Locate the cell with the specified text and output its (X, Y) center coordinate. 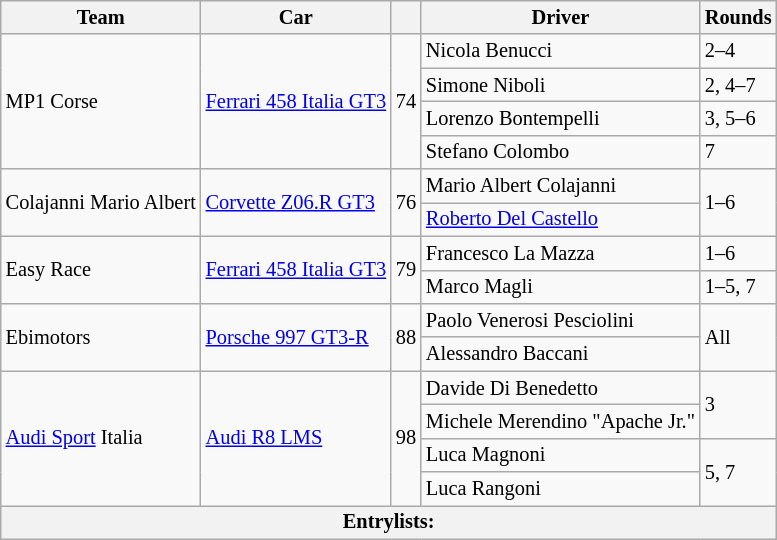
5, 7 (738, 472)
3, 5–6 (738, 118)
79 (406, 270)
3 (738, 404)
Lorenzo Bontempelli (560, 118)
98 (406, 438)
88 (406, 336)
Michele Merendino "Apache Jr." (560, 421)
Driver (560, 17)
MP1 Corse (101, 102)
Corvette Z06.R GT3 (296, 202)
Luca Rangoni (560, 489)
74 (406, 102)
2, 4–7 (738, 85)
76 (406, 202)
Easy Race (101, 270)
Simone Niboli (560, 85)
Alessandro Baccani (560, 354)
Audi Sport Italia (101, 438)
1–5, 7 (738, 287)
All (738, 336)
Stefano Colombo (560, 152)
Porsche 997 GT3-R (296, 336)
Colajanni Mario Albert (101, 202)
Car (296, 17)
Team (101, 17)
Davide Di Benedetto (560, 388)
Mario Albert Colajanni (560, 186)
Paolo Venerosi Pesciolini (560, 320)
Ebimotors (101, 336)
2–4 (738, 51)
Entrylists: (389, 522)
Roberto Del Castello (560, 219)
7 (738, 152)
Francesco La Mazza (560, 253)
Luca Magnoni (560, 455)
Nicola Benucci (560, 51)
Rounds (738, 17)
Audi R8 LMS (296, 438)
Marco Magli (560, 287)
